Return (x, y) of the center of cell containing provided text 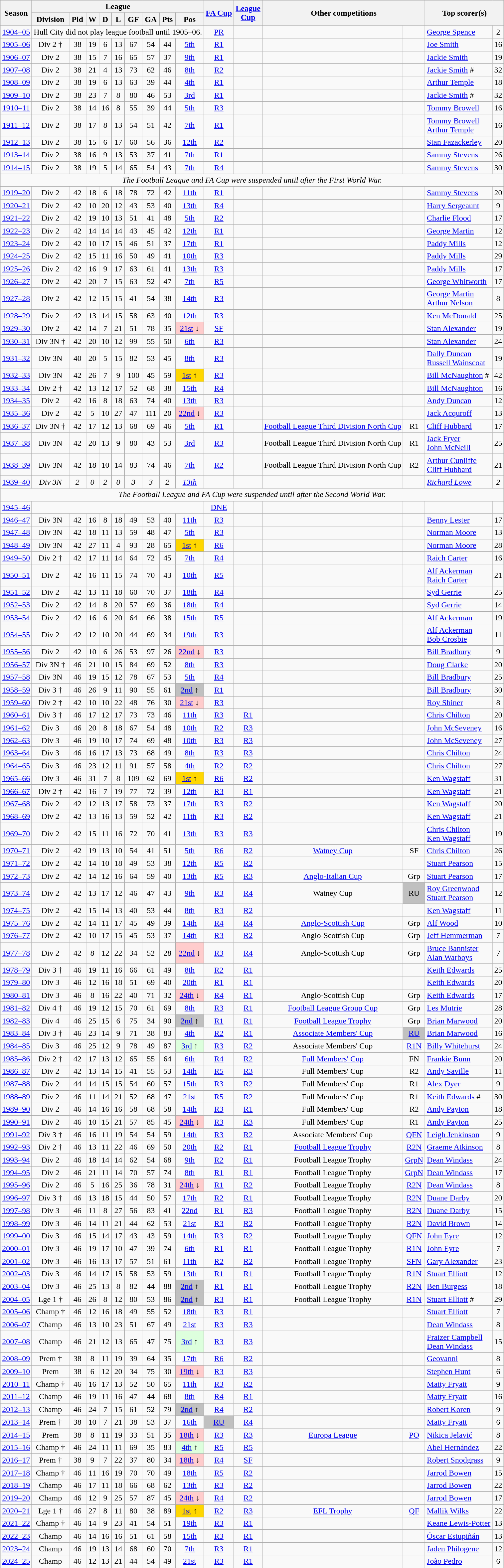
Gary Alexander (459, 1261)
93 (133, 545)
L (118, 19)
1948–49 (16, 545)
1913–14 (16, 155)
2005–06 (16, 1312)
Division (51, 19)
Stephen Hunt (459, 1371)
1986–87 (16, 1071)
1993–94 (16, 1160)
Pld (77, 19)
99 (133, 341)
1945–46 (16, 507)
1972–73 (16, 876)
Jeff Hemmerman (459, 936)
GA (151, 19)
1954–55 (16, 635)
79 (167, 1409)
1996–97 (16, 1198)
DNE (219, 507)
Andy Saville (459, 1071)
1939–40 (16, 482)
George Spence (459, 32)
1994–95 (16, 1173)
SFN (414, 1261)
1920–21 (16, 206)
1957–58 (16, 677)
91 (133, 766)
1926–27 (16, 281)
1909–10 (16, 95)
1988–89 (16, 1097)
George Whitworth (459, 281)
1998–99 (16, 1223)
2000–01 (16, 1248)
Top scorer(s) (464, 13)
2011–12 (16, 1397)
Season (16, 13)
2024–25 (16, 1561)
1991–92 (16, 1135)
1973–74 (16, 893)
1937–38 (16, 443)
2006–07 (16, 1325)
1907–08 (16, 70)
1908–09 (16, 82)
1906–07 (16, 57)
1931–32 (16, 358)
2018–19 (16, 1486)
Jack FryerJohn McNeill (459, 443)
EFL Trophy (333, 1511)
2017–18 (16, 1473)
Chris ChiltonKen Wagstaff (459, 834)
1930–31 (16, 341)
1919–20 (16, 193)
22nd (190, 1210)
1976–77 (16, 936)
Keith Edwards # (459, 1097)
109 (133, 778)
1983–84 (16, 1033)
1932–33 (16, 375)
Bill McNaughton # (459, 375)
1970–71 (16, 851)
Doug Clarke (459, 665)
1974–75 (16, 910)
1934–35 (16, 401)
Les Mutrie (459, 1008)
Jaden Philogene (459, 1549)
Benny Lester (459, 520)
1963–64 (16, 753)
1949–50 (16, 558)
Ben Burgess (459, 1287)
Alf Wood (459, 923)
Frankie Bunn (459, 1059)
2016–17 (16, 1460)
Tommy BrowellArthur Temple (459, 125)
FN (414, 1059)
João Pedro (459, 1561)
111 (151, 413)
84 (133, 665)
1950–51 (16, 575)
85 (151, 1122)
1999–00 (16, 1236)
2021–22 (16, 1523)
1927–28 (16, 299)
Dally DuncanRussell Wainscoat (459, 358)
1911–12 (16, 125)
1968–69 (16, 816)
Mallik Wilks (459, 1511)
Other competitions (344, 13)
2022–23 (16, 1536)
Leigh Jenkinson (459, 1135)
1910–11 (16, 108)
1953–54 (16, 618)
Roy Shiner (459, 703)
1971–72 (16, 863)
1989–90 (16, 1109)
100 (133, 375)
1958–59 (16, 690)
1923–24 (16, 243)
Keane Lewis-Potter (459, 1523)
The Football League and FA Cup were suspended until after the Second World War. (252, 495)
1929–30 (16, 328)
97 (151, 652)
2012–13 (16, 1409)
George Martin (459, 231)
1995–96 (16, 1185)
2015–16 (16, 1447)
Div 4 † (51, 1008)
Ken McDonald (459, 316)
Anglo-Italian Cup (333, 876)
Pos (190, 19)
1962–63 (16, 740)
2014–15 (16, 1435)
86 (167, 1299)
1935–36 (16, 413)
Billy Whitehurst (459, 1046)
1967–68 (16, 804)
19th ↓ (190, 1371)
The Football League and FA Cup were suspended until after the First World War. (252, 180)
Fraizer CampbellDean Windass (459, 1342)
1992–93 (16, 1147)
2004–05 (16, 1299)
Div 4 (51, 1020)
2010–11 (16, 1384)
88 (167, 1287)
Europa League (333, 1435)
George MartinArthur Nelson (459, 299)
1961–62 (16, 728)
2019–20 (16, 1498)
1925–26 (16, 269)
GF (133, 19)
Bill McNaughton (459, 388)
1912–13 (16, 142)
2013–14 (16, 1422)
1921–22 (16, 218)
W (92, 19)
1977–78 (16, 953)
2009–10 (16, 1371)
1982–83 (16, 1020)
Robert Koren (459, 1409)
Jackie Smith (459, 57)
1951–52 (16, 592)
2007–08 (16, 1342)
1978–79 (16, 970)
2002–03 (16, 1274)
1981–82 (16, 1008)
33 (133, 1435)
1938–39 (16, 465)
1936–37 (16, 426)
Bruce BannisterAlan Warboys (459, 953)
1980–81 (16, 995)
16th (190, 1422)
Alex Dyer (459, 1084)
Charlie Flood (459, 218)
1933–34 (16, 388)
1964–65 (16, 766)
2020–21 (16, 1511)
4th ↑ (190, 1447)
Robert Snodgrass (459, 1460)
Harry Sergeaunt (459, 206)
Cliff Hubbard (459, 426)
PR (219, 32)
Joe Smith (459, 45)
Andy Duncan (459, 401)
1984–85 (16, 1046)
David Brown (459, 1223)
Nikica Jelavić (459, 1435)
1966–67 (16, 791)
Óscar Estupiñán (459, 1536)
PO (414, 1435)
League (118, 7)
Stan Fazackerley (459, 142)
QF (414, 1511)
1965–66 (16, 778)
Stuart Elliott # (459, 1299)
1960–61 (16, 715)
Raich Carter (459, 558)
Graeme Atkinson (459, 1147)
FA Cup (219, 13)
2023–24 (16, 1549)
1987–88 (16, 1084)
1947–48 (16, 533)
Roy GreenwoodStuart Pearson (459, 893)
2001–02 (16, 1261)
Arthur Temple (459, 82)
89 (167, 1511)
1905–06 (16, 45)
Arthur CunliffeCliff Hubbard (459, 465)
1979–80 (16, 983)
1969–70 (16, 834)
Alf Ackerman (459, 618)
2008–09 (16, 1359)
1990–91 (16, 1122)
76 (151, 703)
Alf AckermanBob Crosbie (459, 635)
1952–53 (16, 605)
1985–86 (16, 1059)
Richard Lowe (459, 482)
Football League Group Cup (333, 1008)
77 (133, 791)
1959–60 (16, 703)
2003–04 (16, 1287)
Alf AckermanRaich Carter (459, 575)
1924–25 (16, 256)
Pts (167, 19)
Tommy Browell (459, 108)
Geovanni (459, 1359)
1946–47 (16, 520)
1956–57 (16, 665)
1914–15 (16, 167)
Abel Hernández (459, 1447)
Jack Acquroff (459, 413)
1928–29 (16, 316)
D (105, 19)
Hull City did not play league football until 1905–06. (118, 32)
1922–23 (16, 231)
1904–05 (16, 32)
LeagueCup (248, 13)
1955–56 (16, 652)
1975–76 (16, 923)
1997–98 (16, 1210)
